Pinpoint the cell where the given text exists, returning its [x, y] midpoint coordinate. 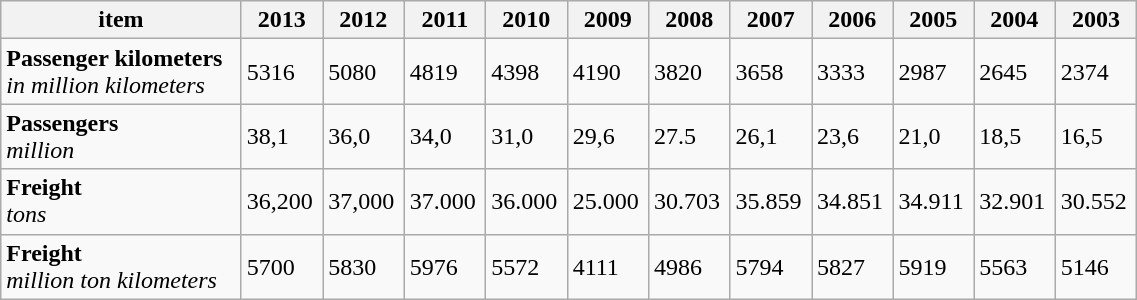
4819 [444, 72]
5794 [770, 266]
32.901 [1014, 202]
30.552 [1096, 202]
3658 [770, 72]
25.000 [608, 202]
Passengersmillion [121, 136]
5919 [934, 266]
30.703 [690, 202]
35.859 [770, 202]
4111 [608, 266]
21,0 [934, 136]
5316 [282, 72]
5830 [364, 266]
36.000 [526, 202]
26,1 [770, 136]
5146 [1096, 266]
23,6 [852, 136]
5080 [364, 72]
34,0 [444, 136]
3333 [852, 72]
5827 [852, 266]
2008 [690, 20]
2011 [444, 20]
5700 [282, 266]
2007 [770, 20]
item [121, 20]
37,000 [364, 202]
38,1 [282, 136]
36,200 [282, 202]
34.851 [852, 202]
2009 [608, 20]
34.911 [934, 202]
2987 [934, 72]
4398 [526, 72]
37.000 [444, 202]
5976 [444, 266]
2374 [1096, 72]
3820 [690, 72]
36,0 [364, 136]
18,5 [1014, 136]
31,0 [526, 136]
2004 [1014, 20]
Passenger kilometersin million kilometers [121, 72]
2006 [852, 20]
5563 [1014, 266]
Freight tons [121, 202]
29,6 [608, 136]
16,5 [1096, 136]
2013 [282, 20]
4190 [608, 72]
Freight million ton kilometers [121, 266]
27.5 [690, 136]
2645 [1014, 72]
5572 [526, 266]
2003 [1096, 20]
2005 [934, 20]
4986 [690, 266]
2010 [526, 20]
2012 [364, 20]
